Output the [x, y] coordinate of the center of the cell containing the given text.  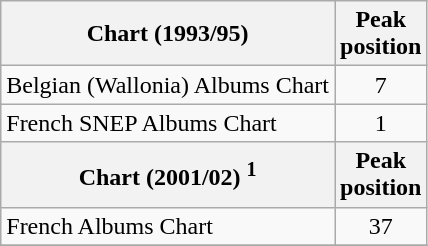
1 [380, 123]
Belgian (Wallonia) Albums Chart [168, 85]
French Albums Chart [168, 226]
7 [380, 85]
Chart (1993/95) [168, 34]
French SNEP Albums Chart [168, 123]
37 [380, 226]
Chart (2001/02) 1 [168, 174]
